Determine the [X, Y] coordinate at the center of the cell enclosing the given text.  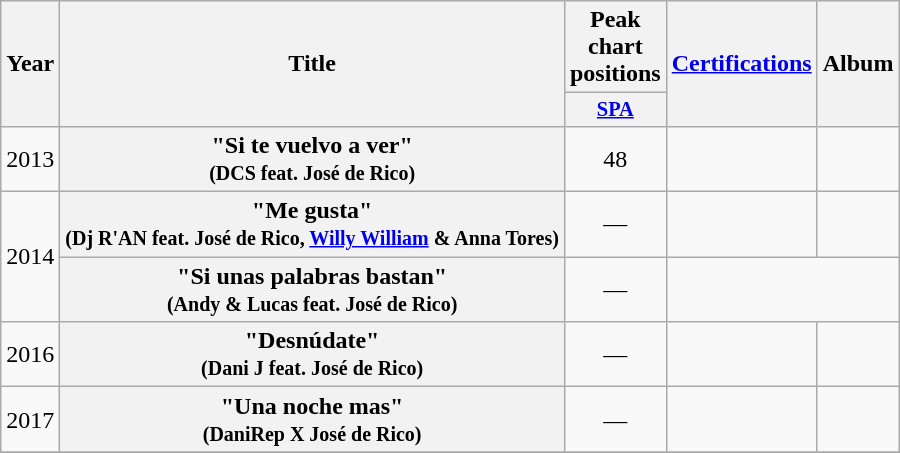
"Una noche mas" (DaniRep X José de Rico) [312, 420]
Peak chart positions [615, 47]
Year [30, 64]
2013 [30, 158]
Certifications [742, 64]
2017 [30, 420]
"Si te vuelvo a ver" (DCS feat. José de Rico) [312, 158]
"Si unas palabras bastan" (Andy & Lucas feat. José de Rico) [312, 290]
48 [615, 158]
SPA [615, 110]
Title [312, 64]
2014 [30, 257]
Album [858, 64]
2016 [30, 354]
"Me gusta" (Dj R'AN feat. José de Rico, Willy William & Anna Tores) [312, 224]
"Desnúdate" (Dani J feat. José de Rico) [312, 354]
